Return the [X, Y] coordinate for the center point of the cell that contains the specified text.  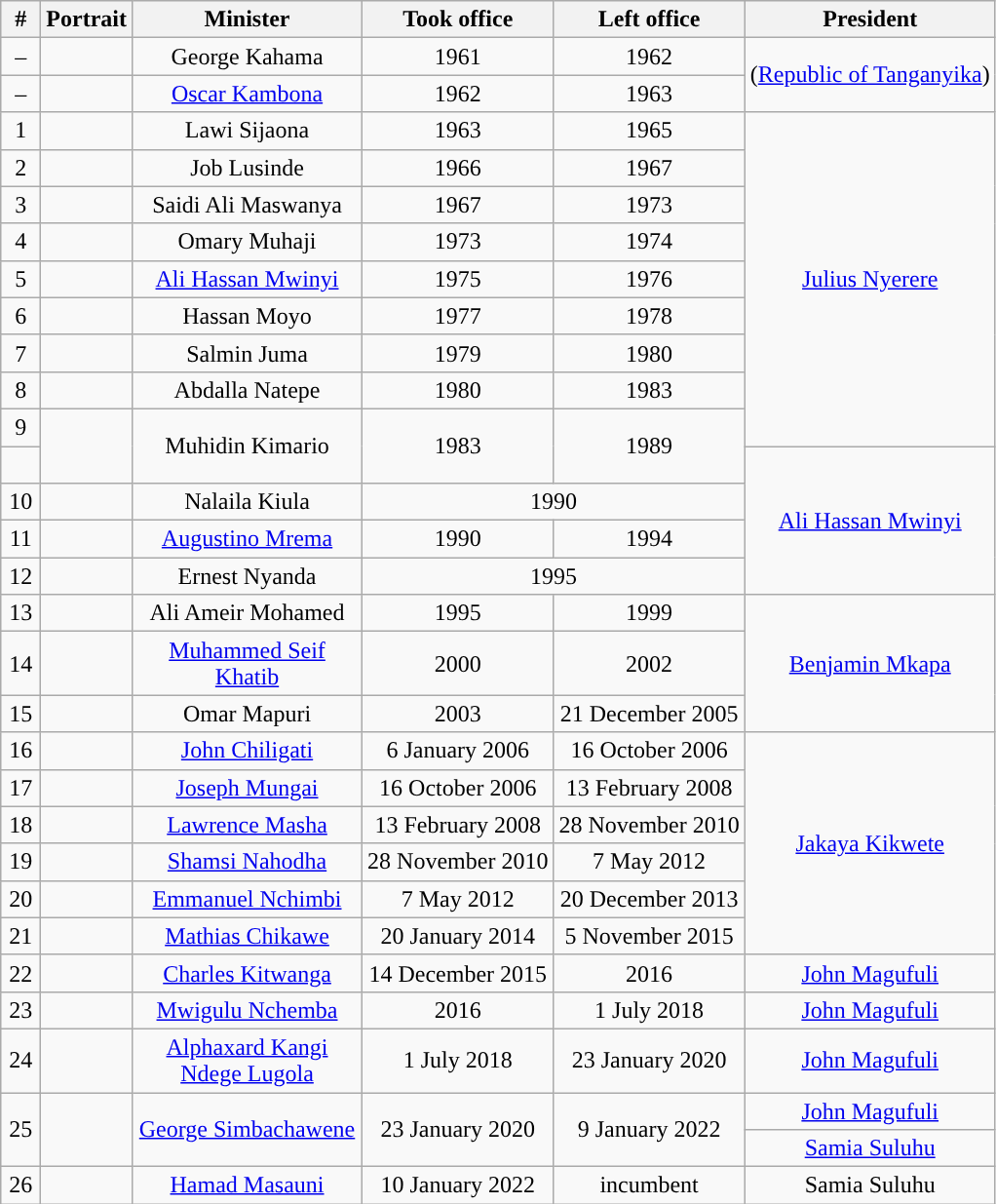
20 December 2013 [649, 899]
Job Lusinde [247, 168]
14 December 2015 [458, 973]
2 [21, 168]
(Republic of Tanganyika) [869, 75]
incumbent [649, 1185]
1999 [649, 613]
George Simbachawene [247, 1129]
Left office [649, 19]
12 [21, 576]
Lawrence Masha [247, 825]
10 January 2022 [458, 1185]
14 [21, 663]
5 November 2015 [649, 936]
1975 [458, 279]
Hassan Moyo [247, 316]
Muhidin Kimario [247, 446]
Portrait [87, 19]
1 [21, 131]
Omar Mapuri [247, 714]
21 December 2005 [649, 714]
Nalaila Kiula [247, 502]
17 [21, 788]
10 [21, 502]
15 [21, 714]
5 [21, 279]
President [869, 19]
Ernest Nyanda [247, 576]
Mwigulu Nchemba [247, 1010]
18 [21, 825]
9 January 2022 [649, 1129]
25 [21, 1129]
George Kahama [247, 57]
21 [21, 936]
1989 [649, 446]
1966 [458, 168]
6 January 2006 [458, 751]
22 [21, 973]
John Chiligati [247, 751]
Oscar Kambona [247, 94]
8 [21, 390]
3 [21, 205]
4 [21, 242]
Alphaxard Kangi Ndege Lugola [247, 1061]
26 [21, 1185]
1977 [458, 316]
Omary Muhaji [247, 242]
Took office [458, 19]
2002 [649, 663]
1978 [649, 316]
# [21, 19]
Julius Nyerere [869, 279]
7 [21, 353]
1979 [458, 353]
Charles Kitwanga [247, 973]
2003 [458, 714]
24 [21, 1061]
Shamsi Nahodha [247, 862]
Benjamin Mkapa [869, 663]
1976 [649, 279]
Jakaya Kikwete [869, 843]
9 [21, 427]
1994 [649, 539]
Lawi Sijaona [247, 131]
20 January 2014 [458, 936]
Minister [247, 19]
Muhammed Seif Khatib [247, 663]
Saidi Ali Maswanya [247, 205]
2000 [458, 663]
19 [21, 862]
20 [21, 899]
Salmin Juma [247, 353]
Joseph Mungai [247, 788]
23 [21, 1010]
6 [21, 316]
Abdalla Natepe [247, 390]
Ali Ameir Mohamed [247, 613]
1974 [649, 242]
11 [21, 539]
Mathias Chikawe [247, 936]
13 [21, 613]
Augustino Mrema [247, 539]
Hamad Masauni [247, 1185]
16 [21, 751]
1965 [649, 131]
Emmanuel Nchimbi [247, 899]
1961 [458, 57]
